Search for the cell housing the specified text and yield its [X, Y] center coordinate. 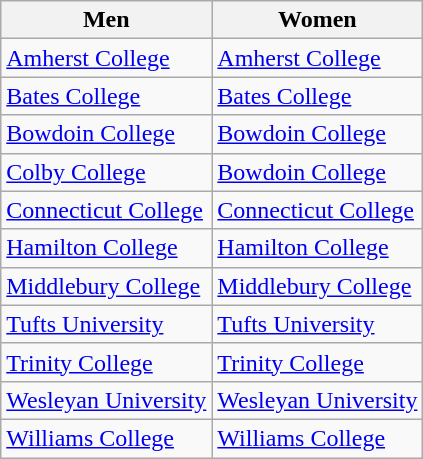
Colby College [106, 172]
Women [318, 20]
Men [106, 20]
